Identify which cell holds the provided text, then report its (X, Y) central coordinate. 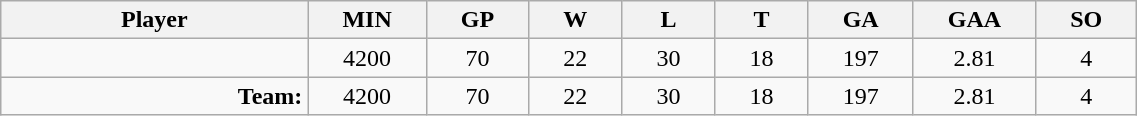
W (576, 20)
Team: (154, 96)
GA (860, 20)
L (668, 20)
MIN (367, 20)
Player (154, 20)
SO (1086, 20)
T (762, 20)
GP (477, 20)
GAA (974, 20)
